Scan for the cell matching the given text and deliver its [x, y] coordinate at center. 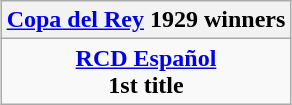
Copa del Rey 1929 winners [146, 20]
RCD Español1st title [146, 72]
